Provide the (x, y) coordinate of the cell's center where the given text is located.  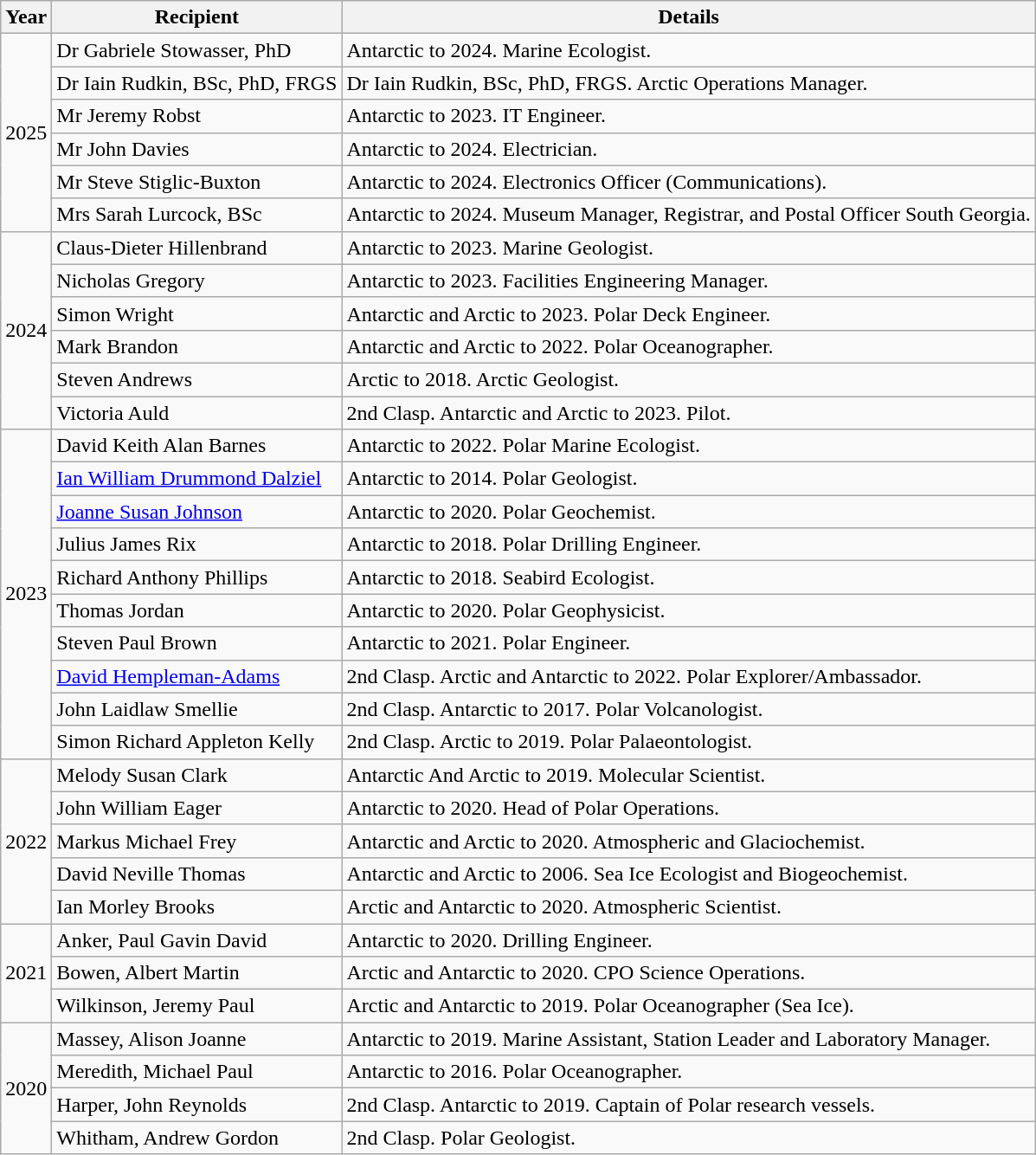
Ian Morley Brooks (197, 907)
Dr Gabriele Stowasser, PhD (197, 50)
Arctic to 2018. Arctic Geologist. (689, 379)
Antarctic to 2019. Marine Assistant, Station Leader and Laboratory Manager. (689, 1039)
John William Eager (197, 808)
Arctic and Antarctic to 2020. Atmospheric Scientist. (689, 907)
2023 (26, 594)
Bowen, Albert Martin (197, 973)
Antarctic to 2016. Polar Oceanographer. (689, 1072)
2021 (26, 972)
2024 (26, 330)
Arctic and Antarctic to 2020. CPO Science Operations. (689, 973)
Antarctic to 2022. Polar Marine Ecologist. (689, 446)
Antarctic to 2020. Polar Geophysicist. (689, 610)
Julius James Rix (197, 545)
Ian William Drummond Dalziel (197, 479)
Mrs Sarah Lurcock, BSc (197, 215)
Antarctic And Arctic to 2019. Molecular Scientist. (689, 775)
Claus-Dieter Hillenbrand (197, 248)
2nd Clasp. Antarctic to 2017. Polar Volcanologist. (689, 709)
David Neville Thomas (197, 874)
Arctic and Antarctic to 2019. Polar Oceanographer (Sea Ice). (689, 1006)
Antarctic to 2023. Marine Geologist. (689, 248)
Antarctic and Arctic to 2006. Sea Ice Ecologist and Biogeochemist. (689, 874)
Dr Iain Rudkin, BSc, PhD, FRGS (197, 83)
David Hempleman-Adams (197, 676)
Antarctic to 2020. Polar Geochemist. (689, 512)
Dr Iain Rudkin, BSc, PhD, FRGS. Arctic Operations Manager. (689, 83)
Antarctic and Arctic to 2022. Polar Oceanographer. (689, 346)
Melody Susan Clark (197, 775)
Markus Michael Frey (197, 841)
2nd Clasp. Antarctic to 2019. Captain of Polar research vessels. (689, 1105)
Antarctic to 2023. IT Engineer. (689, 116)
Antarctic to 2021. Polar Engineer. (689, 643)
Antarctic to 2024. Museum Manager, Registrar, and Postal Officer South Georgia. (689, 215)
Antarctic to 2018. Seabird Ecologist. (689, 577)
Victoria Auld (197, 413)
2nd Clasp. Antarctic and Arctic to 2023. Pilot. (689, 413)
Antarctic to 2014. Polar Geologist. (689, 479)
2025 (26, 132)
Mr John Davies (197, 149)
Nicholas Gregory (197, 281)
Mr Steve Stiglic-Buxton (197, 182)
Simon Wright (197, 313)
Mark Brandon (197, 346)
Simon Richard Appleton Kelly (197, 742)
Recipient (197, 17)
Wilkinson, Jeremy Paul (197, 1006)
2nd Clasp. Arctic and Antarctic to 2022. Polar Explorer/Ambassador. (689, 676)
Antarctic to 2020. Head of Polar Operations. (689, 808)
Thomas Jordan (197, 610)
Steven Andrews (197, 379)
Details (689, 17)
2nd Clasp. Arctic to 2019. Polar Palaeontologist. (689, 742)
John Laidlaw Smellie (197, 709)
Antarctic and Arctic to 2020. Atmospheric and Glaciochemist. (689, 841)
Antarctic to 2024. Electronics Officer (Communications). (689, 182)
Antarctic to 2020. Drilling Engineer. (689, 939)
Joanne Susan Johnson (197, 512)
2022 (26, 841)
Harper, John Reynolds (197, 1105)
Anker, Paul Gavin David (197, 939)
Richard Anthony Phillips (197, 577)
Antarctic and Arctic to 2023. Polar Deck Engineer. (689, 313)
Meredith, Michael Paul (197, 1072)
2nd Clasp. Polar Geologist. (689, 1138)
Year (26, 17)
Antarctic to 2023. Facilities Engineering Manager. (689, 281)
Massey, Alison Joanne (197, 1039)
Antarctic to 2024. Electrician. (689, 149)
David Keith Alan Barnes (197, 446)
2020 (26, 1088)
Antarctic to 2018. Polar Drilling Engineer. (689, 545)
Antarctic to 2024. Marine Ecologist. (689, 50)
Steven Paul Brown (197, 643)
Mr Jeremy Robst (197, 116)
Whitham, Andrew Gordon (197, 1138)
